Return the (X, Y) coordinate for the center point of the cell that contains the specified text.  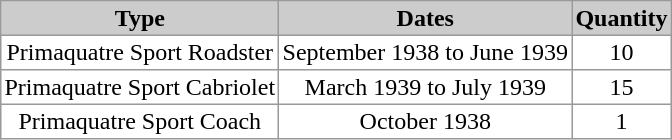
Primaquatre Sport Cabriolet (140, 87)
March 1939 to July 1939 (426, 87)
Dates (426, 18)
Quantity (622, 18)
15 (622, 87)
1 (622, 121)
Primaquatre Sport Roadster (140, 52)
Primaquatre Sport Coach (140, 121)
October 1938 (426, 121)
Type (140, 18)
10 (622, 52)
September 1938 to June 1939 (426, 52)
